Provide the [X, Y] coordinate of the cell's center where the given text is located.  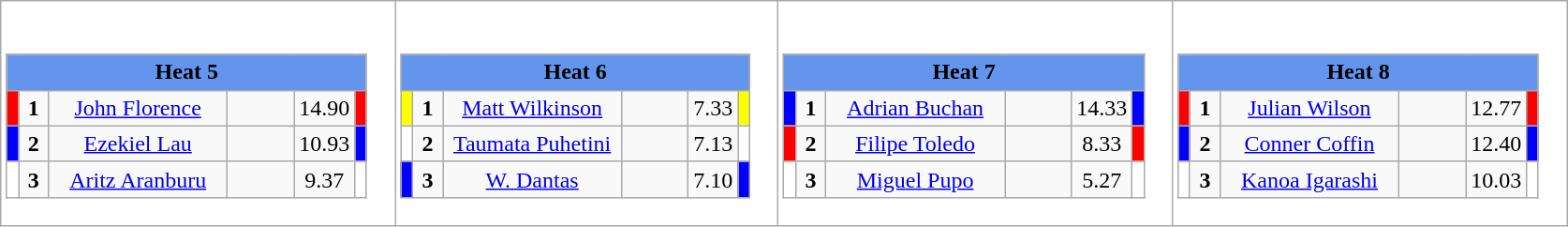
7.33 [714, 108]
8.33 [1102, 144]
7.13 [714, 144]
Taumata Puhetini [532, 144]
5.27 [1102, 179]
7.10 [714, 179]
Ezekiel Lau [139, 144]
Kanoa Igarashi [1309, 179]
Heat 7 [964, 72]
Heat 5 [186, 72]
10.03 [1497, 179]
14.33 [1102, 108]
John Florence [139, 108]
Heat 8 [1358, 72]
Aritz Aranburu [139, 179]
14.90 [324, 108]
Conner Coffin [1309, 144]
9.37 [324, 179]
Filipe Toledo [916, 144]
Heat 7 1 Adrian Buchan 14.33 2 Filipe Toledo 8.33 3 Miguel Pupo 5.27 [976, 113]
12.77 [1497, 108]
10.93 [324, 144]
Julian Wilson [1309, 108]
Heat 6 [575, 72]
Matt Wilkinson [532, 108]
Heat 8 1 Julian Wilson 12.77 2 Conner Coffin 12.40 3 Kanoa Igarashi 10.03 [1369, 113]
Heat 6 1 Matt Wilkinson 7.33 2 Taumata Puhetini 7.13 3 W. Dantas 7.10 [586, 113]
Miguel Pupo [916, 179]
12.40 [1497, 144]
Adrian Buchan [916, 108]
W. Dantas [532, 179]
Heat 5 1 John Florence 14.90 2 Ezekiel Lau 10.93 3 Aritz Aranburu 9.37 [199, 113]
